Capture the cell that displays the provided text and extract its [X, Y] central coordinate. 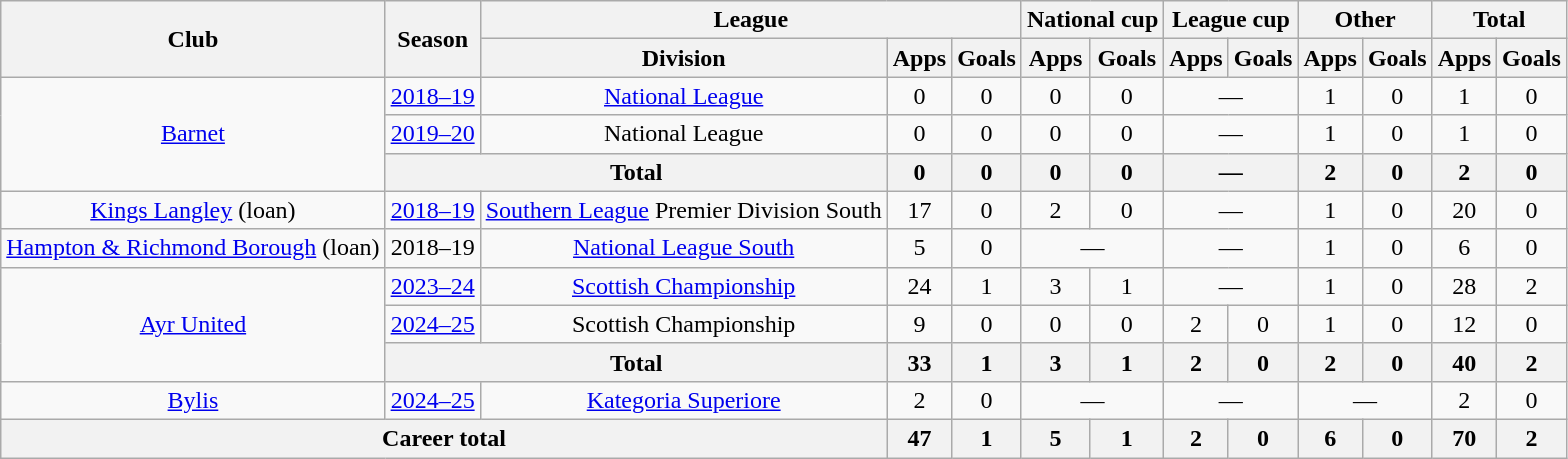
Southern League Premier Division South [684, 210]
Season [432, 39]
20 [1464, 210]
40 [1464, 362]
League [750, 20]
Ayr United [193, 324]
Kings Langley (loan) [193, 210]
12 [1464, 324]
47 [919, 438]
Other [1365, 20]
Division [684, 58]
Kategoria Superiore [684, 400]
24 [919, 286]
League cup [1231, 20]
Club [193, 39]
2019–20 [432, 134]
9 [919, 324]
33 [919, 362]
28 [1464, 286]
Bylis [193, 400]
National cup [1092, 20]
National League South [684, 248]
17 [919, 210]
Career total [444, 438]
Hampton & Richmond Borough (loan) [193, 248]
2023–24 [432, 286]
70 [1464, 438]
Barnet [193, 134]
